Provide the [x, y] coordinate of the cell's center where the given text is located.  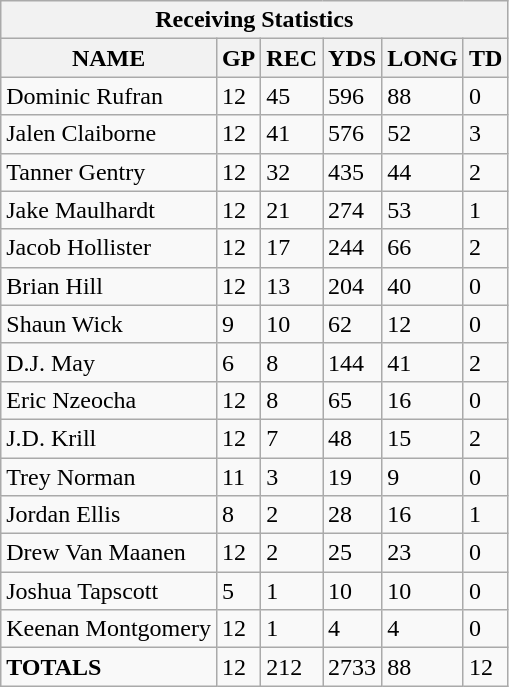
YDS [352, 58]
212 [292, 667]
Jalen Claiborne [109, 134]
Brian Hill [109, 286]
Jacob Hollister [109, 248]
Tanner Gentry [109, 172]
Joshua Tapscott [109, 591]
6 [238, 362]
244 [352, 248]
LONG [423, 58]
Eric Nzeocha [109, 400]
435 [352, 172]
Keenan Montgomery [109, 629]
274 [352, 210]
44 [423, 172]
17 [292, 248]
Drew Van Maanen [109, 553]
19 [352, 477]
Shaun Wick [109, 324]
Receiving Statistics [254, 20]
23 [423, 553]
21 [292, 210]
28 [352, 515]
GP [238, 58]
45 [292, 96]
5 [238, 591]
REC [292, 58]
32 [292, 172]
65 [352, 400]
144 [352, 362]
52 [423, 134]
J.D. Krill [109, 438]
2733 [352, 667]
204 [352, 286]
7 [292, 438]
13 [292, 286]
D.J. May [109, 362]
Jordan Ellis [109, 515]
11 [238, 477]
66 [423, 248]
TD [485, 58]
25 [352, 553]
53 [423, 210]
48 [352, 438]
596 [352, 96]
15 [423, 438]
Dominic Rufran [109, 96]
NAME [109, 58]
Trey Norman [109, 477]
576 [352, 134]
62 [352, 324]
Jake Maulhardt [109, 210]
40 [423, 286]
TOTALS [109, 667]
